Extract the (x, y) coordinate from the center of the cell holding the provided text.  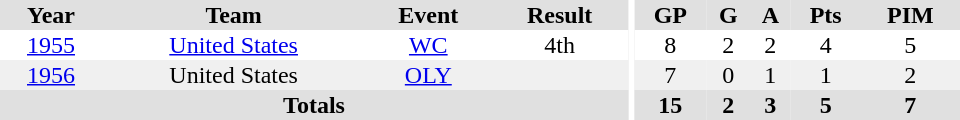
PIM (910, 15)
8 (670, 45)
3 (770, 105)
1955 (51, 45)
Team (234, 15)
GP (670, 15)
G (728, 15)
OLY (428, 75)
0 (728, 75)
Totals (314, 105)
1956 (51, 75)
WC (428, 45)
A (770, 15)
4th (560, 45)
Event (428, 15)
Result (560, 15)
Year (51, 15)
4 (826, 45)
Pts (826, 15)
15 (670, 105)
